Find where the given text appears and provide that cell's center as [x, y] coordinate. 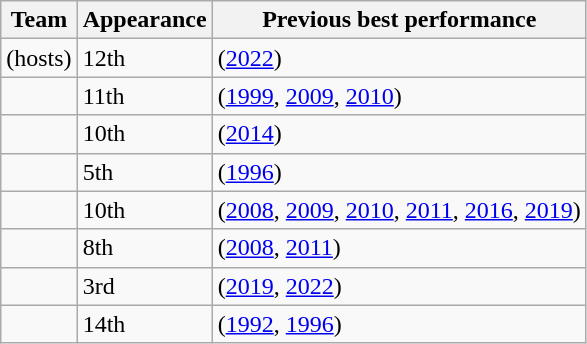
5th [144, 172]
3rd [144, 286]
Appearance [144, 20]
(2022) [399, 58]
Team [39, 20]
(hosts) [39, 58]
(2008, 2011) [399, 248]
14th [144, 324]
11th [144, 96]
(2008, 2009, 2010, 2011, 2016, 2019) [399, 210]
8th [144, 248]
12th [144, 58]
(2014) [399, 134]
(1996) [399, 172]
(1999, 2009, 2010) [399, 96]
Previous best performance [399, 20]
(1992, 1996) [399, 324]
(2019, 2022) [399, 286]
